Output the (x, y) coordinate of the center of the cell containing the given text.  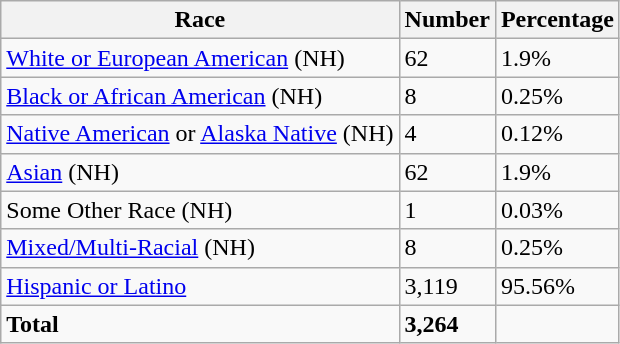
3,264 (447, 324)
White or European American (NH) (200, 58)
Mixed/Multi-Racial (NH) (200, 248)
0.03% (557, 210)
Total (200, 324)
Race (200, 20)
Black or African American (NH) (200, 96)
Hispanic or Latino (200, 286)
Asian (NH) (200, 172)
Percentage (557, 20)
0.12% (557, 134)
Number (447, 20)
Some Other Race (NH) (200, 210)
1 (447, 210)
95.56% (557, 286)
3,119 (447, 286)
4 (447, 134)
Native American or Alaska Native (NH) (200, 134)
